Return (x, y) of the center of cell containing provided text 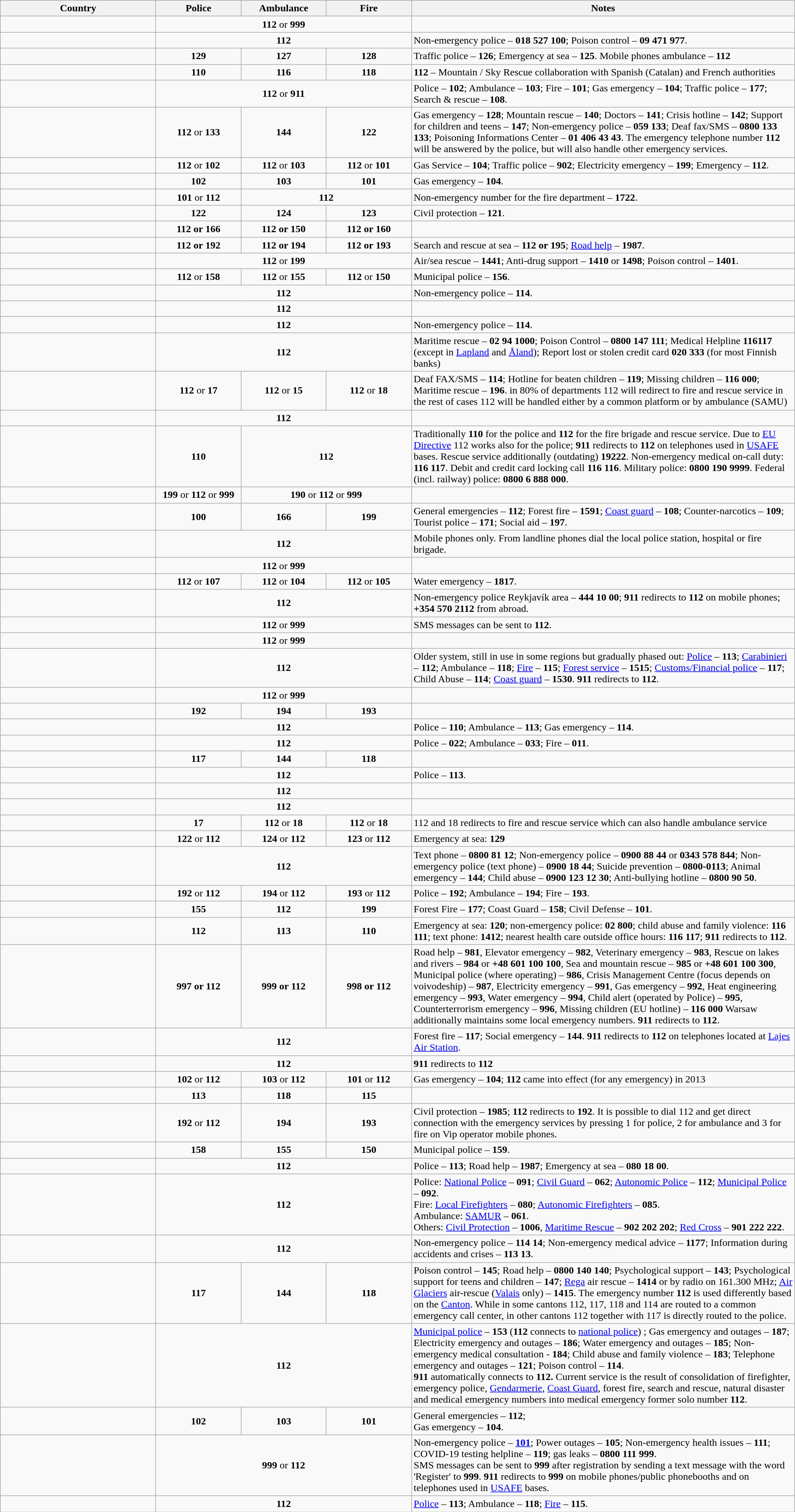
112 and 18 redirects to fire and rescue service which can also handle ambulance service (603, 823)
112 or 193 (369, 245)
192 (199, 711)
Ambulance (283, 8)
Gas Service – 104; Traffic police – 902; Electricity emergency – 199; Emergency – 112. (603, 165)
Emergency at sea: 129 (603, 839)
112 or 155 (283, 277)
112 or 105 (369, 581)
Police – 113; Ambulance – 118; Fire – 115. (603, 1504)
Gas emergency – 104. (603, 181)
Non-emergency police Reykjavík area – 444 10 00; 911 redirects to 112 on mobile phones; +354 570 2112 from abroad. (603, 603)
112 or 160 (369, 229)
116 (283, 72)
General emergencies – 112; Forest fire – 1591; Coast guard – 108; Counter-narcotics – 109; Tourist police – 171; Social aid – 197. (603, 516)
Police – 113; Road help – 1987; Emergency at sea – 080 18 00. (603, 1166)
115 (369, 1095)
199 or 112 or 999 (199, 495)
112 or 102 (199, 165)
Police – 192; Ambulance – 194; Fire – 193. (603, 893)
Country (78, 8)
Forest Fire – 177; Coast Guard – 158; Civil Defense – 101. (603, 909)
103 or 112 (283, 1080)
Traffic police – 126; Emergency at sea – 125. Mobile phones ambulance – 112 (603, 56)
112 or 199 (283, 261)
124 (283, 213)
127 (283, 56)
Air/sea rescue – 1441; Anti-drug support – 1410 or 1498; Poison control – 1401. (603, 261)
112 or 158 (199, 277)
Non-emergency police – 114 14; Non-emergency medical advice – 1177; Information during accidents and crises – 113 13. (603, 1249)
Non-emergency police – 018 527 100; Poison control – 09 471 977. (603, 40)
128 (369, 56)
100 (199, 516)
129 (199, 56)
General emergencies – 112;Gas emergency – 104. (603, 1421)
Civil protection – 121. (603, 213)
112 or 192 (199, 245)
112 or 104 (283, 581)
Police – 113. (603, 775)
Non-emergency number for the fire department – 1722. (603, 197)
112 or 107 (199, 581)
166 (283, 516)
193 or 112 (369, 893)
Police – 022; Ambulance – 033; Fire – 011. (603, 743)
Police – 102; Ambulance – 103; Fire – 101; Gas emergency – 104; Traffic police – 177; Search & rescue – 108. (603, 94)
911 redirects to 112 (603, 1064)
122 or 112 (199, 839)
Water emergency – 1817. (603, 581)
17 (199, 823)
158 (199, 1150)
Mobile phones only. From landline phones dial the local police station, hospital or fire brigade. (603, 544)
Police (199, 8)
112 – Mountain / Sky Rescue collaboration with Spanish (Catalan) and French authorities (603, 72)
112 or 166 (199, 229)
Fire (369, 8)
Municipal police – 156. (603, 277)
102 or 112 (199, 1080)
112 or 133 (199, 132)
112 or 101 (369, 165)
123 (369, 213)
Notes (603, 8)
124 or 112 (283, 839)
Search and rescue at sea – 112 or 195; Road help – 1987. (603, 245)
997 or 112 (199, 986)
Gas emergency – 104; 112 came into effect (for any emergency) in 2013 (603, 1080)
998 or 112 (369, 986)
112 or 911 (283, 94)
Police – 110; Ambulance – 113; Gas emergency – 114. (603, 727)
112 or 103 (283, 165)
SMS messages can be sent to 112. (603, 625)
150 (369, 1150)
Municipal police – 159. (603, 1150)
Forest fire – 117; Social emergency – 144. 911 redirects to 112 on telephones located at Lajes Air Station. (603, 1042)
190 or 112 or 999 (326, 495)
112 or 17 (199, 391)
112 or 194 (283, 245)
123 or 112 (369, 839)
112 or 15 (283, 391)
194 or 112 (283, 893)
